From the cell containing the given text, extract its center point as [X, Y] coordinate. 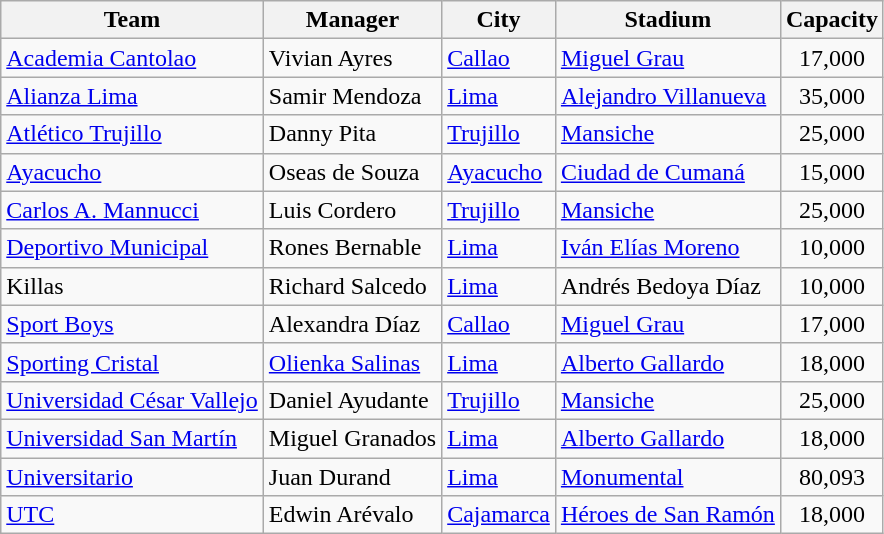
Iván Elías Moreno [668, 248]
Atlético Trujillo [132, 134]
Danny Pita [352, 134]
35,000 [832, 96]
Cajamarca [499, 515]
Samir Mendoza [352, 96]
Capacity [832, 20]
15,000 [832, 172]
Andrés Bedoya Díaz [668, 286]
Team [132, 20]
Stadium [668, 20]
Universitario [132, 477]
Richard Salcedo [352, 286]
Deportivo Municipal [132, 248]
Carlos A. Mannucci [132, 210]
Alejandro Villanueva [668, 96]
Rones Bernable [352, 248]
Manager [352, 20]
Miguel Granados [352, 438]
UTC [132, 515]
Vivian Ayres [352, 58]
Daniel Ayudante [352, 400]
Monumental [668, 477]
Olienka Salinas [352, 362]
Luis Cordero [352, 210]
Sport Boys [132, 324]
City [499, 20]
Edwin Arévalo [352, 515]
Ciudad de Cumaná [668, 172]
Oseas de Souza [352, 172]
Academia Cantolao [132, 58]
Alexandra Díaz [352, 324]
Juan Durand [352, 477]
Héroes de San Ramón [668, 515]
80,093 [832, 477]
Sporting Cristal [132, 362]
Universidad César Vallejo [132, 400]
Alianza Lima [132, 96]
Killas [132, 286]
Universidad San Martín [132, 438]
